From the cell containing the given text, extract its center point as [X, Y] coordinate. 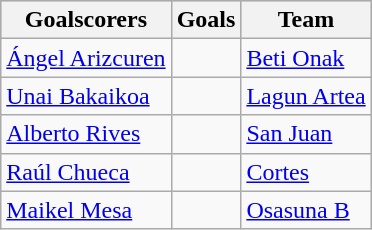
Lagun Artea [306, 96]
Ángel Arizcuren [86, 58]
Team [306, 20]
Goals [206, 20]
Goalscorers [86, 20]
San Juan [306, 134]
Beti Onak [306, 58]
Cortes [306, 172]
Maikel Mesa [86, 210]
Raúl Chueca [86, 172]
Osasuna B [306, 210]
Unai Bakaikoa [86, 96]
Alberto Rives [86, 134]
